Capture the cell that displays the provided text and extract its (x, y) central coordinate. 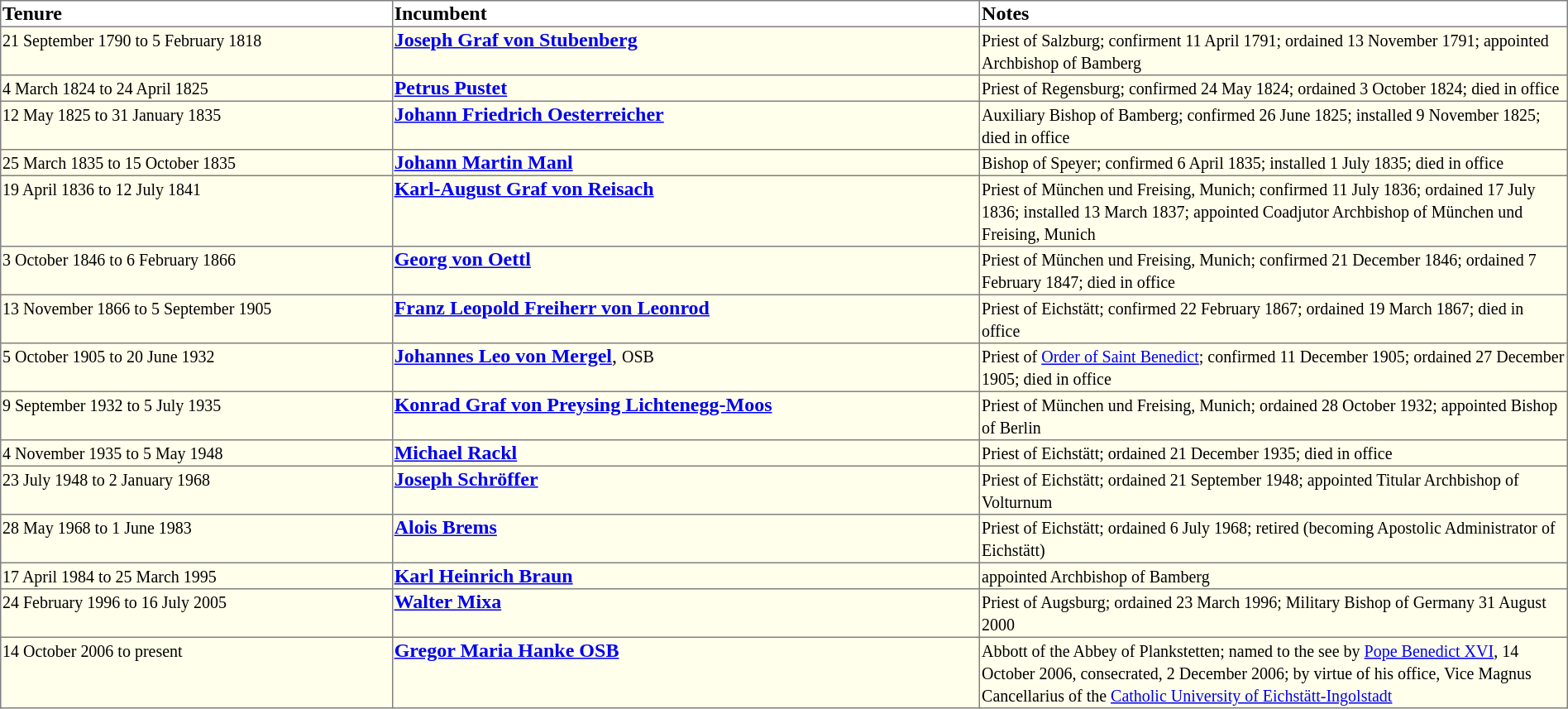
Johann Friedrich Oesterreicher (686, 125)
Joseph Schröffer (686, 490)
12 May 1825 to 31 January 1835 (197, 125)
Joseph Graf von Stubenberg (686, 50)
Petrus Pustet (686, 89)
Johann Martin Manl (686, 163)
Bishop of Speyer; confirmed 6 April 1835; installed 1 July 1835; died in office (1274, 163)
Priest of München und Freising, Munich; ordained 28 October 1932; appointed Bishop of Berlin (1274, 415)
Michael Rackl (686, 453)
Priest of München und Freising, Munich; confirmed 21 December 1846; ordained 7 February 1847; died in office (1274, 271)
3 October 1846 to 6 February 1866 (197, 271)
Notes (1274, 14)
25 March 1835 to 15 October 1835 (197, 163)
Priest of Eichstätt; confirmed 22 February 1867; ordained 19 March 1867; died in office (1274, 319)
Alois Brems (686, 539)
Priest of Eichstätt; ordained 6 July 1968; retired (becoming Apostolic Administrator of Eichstätt) (1274, 539)
28 May 1968 to 1 June 1983 (197, 539)
Franz Leopold Freiherr von Leonrod (686, 319)
14 October 2006 to present (197, 673)
Priest of Eichstätt; ordained 21 December 1935; died in office (1274, 453)
19 April 1836 to 12 July 1841 (197, 211)
9 September 1932 to 5 July 1935 (197, 415)
17 April 1984 to 25 March 1995 (197, 576)
Georg von Oettl (686, 271)
13 November 1866 to 5 September 1905 (197, 319)
4 November 1935 to 5 May 1948 (197, 453)
Tenure (197, 14)
Priest of Augsburg; ordained 23 March 1996; Military Bishop of Germany 31 August 2000 (1274, 613)
Walter Mixa (686, 613)
Priest of Eichstätt; ordained 21 September 1948; appointed Titular Archbishop of Volturnum (1274, 490)
Karl-August Graf von Reisach (686, 211)
24 February 1996 to 16 July 2005 (197, 613)
23 July 1948 to 2 January 1968 (197, 490)
Gregor Maria Hanke OSB (686, 673)
Konrad Graf von Preysing Lichtenegg-Moos (686, 415)
21 September 1790 to 5 February 1818 (197, 50)
appointed Archbishop of Bamberg (1274, 576)
Priest of Regensburg; confirmed 24 May 1824; ordained 3 October 1824; died in office (1274, 89)
5 October 1905 to 20 June 1932 (197, 367)
Auxiliary Bishop of Bamberg; confirmed 26 June 1825; installed 9 November 1825; died in office (1274, 125)
Priest of Order of Saint Benedict; confirmed 11 December 1905; ordained 27 December 1905; died in office (1274, 367)
Karl Heinrich Braun (686, 576)
Incumbent (686, 14)
4 March 1824 to 24 April 1825 (197, 89)
Johannes Leo von Mergel, OSB (686, 367)
Priest of Salzburg; confirment 11 April 1791; ordained 13 November 1791; appointed Archbishop of Bamberg (1274, 50)
